Return the (x, y) coordinate for the center point of the cell that contains the specified text.  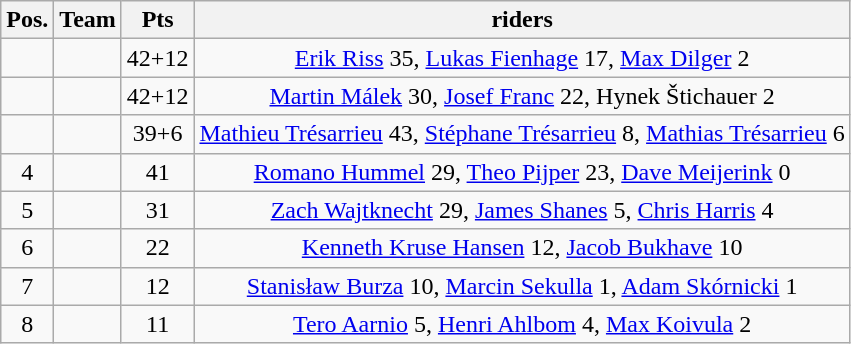
4 (28, 172)
5 (28, 210)
Zach Wajtknecht 29, James Shanes 5, Chris Harris 4 (522, 210)
Stanisław Burza 10, Marcin Sekulla 1, Adam Skórnicki 1 (522, 286)
Team (88, 20)
Pts (158, 20)
8 (28, 324)
Martin Málek 30, Josef Franc 22, Hynek Štichauer 2 (522, 96)
39+6 (158, 134)
Kenneth Kruse Hansen 12, Jacob Bukhave 10 (522, 248)
Erik Riss 35, Lukas Fienhage 17, Max Dilger 2 (522, 58)
Tero Aarnio 5, Henri Ahlbom 4, Max Koivula 2 (522, 324)
12 (158, 286)
41 (158, 172)
7 (28, 286)
riders (522, 20)
Mathieu Trésarrieu 43, Stéphane Trésarrieu 8, Mathias Trésarrieu 6 (522, 134)
Pos. (28, 20)
11 (158, 324)
22 (158, 248)
6 (28, 248)
Romano Hummel 29, Theo Pijper 23, Dave Meijerink 0 (522, 172)
31 (158, 210)
